Detect which cell encompasses the target text, then output its [X, Y] center coordinate. 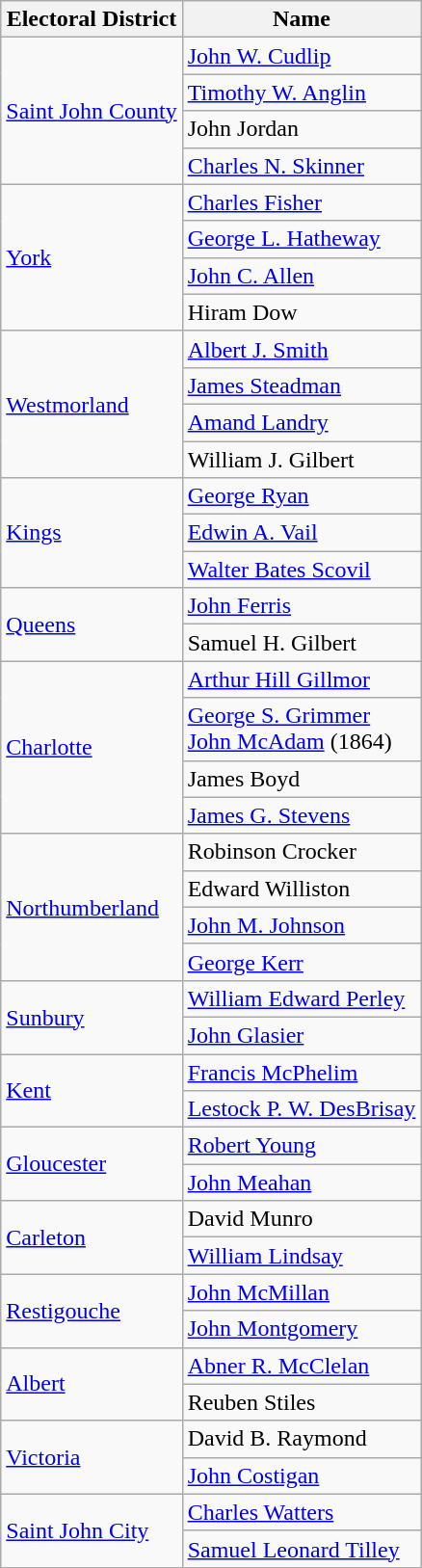
Carleton [92, 1237]
Electoral District [92, 19]
John C. Allen [302, 276]
William Lindsay [302, 1256]
Francis McPhelim [302, 1073]
Kings [92, 533]
William J. Gilbert [302, 460]
John W. Cudlip [302, 56]
Gloucester [92, 1164]
John Costigan [302, 1475]
James G. Stevens [302, 815]
James Boyd [302, 779]
Samuel H. Gilbert [302, 643]
Charlotte [92, 748]
George S. GrimmerJohn McAdam (1864) [302, 729]
Westmorland [92, 404]
George Ryan [302, 496]
Sunbury [92, 1017]
John Meahan [302, 1183]
George Kerr [302, 962]
Northumberland [92, 907]
William Edward Perley [302, 998]
Samuel Leonard Tilley [302, 1549]
John M. Johnson [302, 925]
John McMillan [302, 1292]
Robinson Crocker [302, 852]
John Ferris [302, 606]
Reuben Stiles [302, 1402]
Victoria [92, 1457]
Hiram Dow [302, 312]
David Munro [302, 1219]
George L. Hatheway [302, 239]
Edward Williston [302, 889]
Kent [92, 1091]
Saint John City [92, 1530]
Charles Watters [302, 1512]
Albert [92, 1384]
York [92, 257]
Edwin A. Vail [302, 533]
Restigouche [92, 1311]
Abner R. McClelan [302, 1366]
John Montgomery [302, 1329]
Walter Bates Scovil [302, 570]
Timothy W. Anglin [302, 93]
John Glasier [302, 1035]
Amand Landry [302, 422]
Lestock P. W. DesBrisay [302, 1109]
Name [302, 19]
Charles N. Skinner [302, 166]
James Steadman [302, 385]
Robert Young [302, 1146]
Saint John County [92, 111]
Charles Fisher [302, 202]
David B. Raymond [302, 1439]
Albert J. Smith [302, 349]
Queens [92, 625]
John Jordan [302, 129]
Arthur Hill Gillmor [302, 679]
